Determine the (X, Y) coordinate at the center of the cell enclosing the given text.  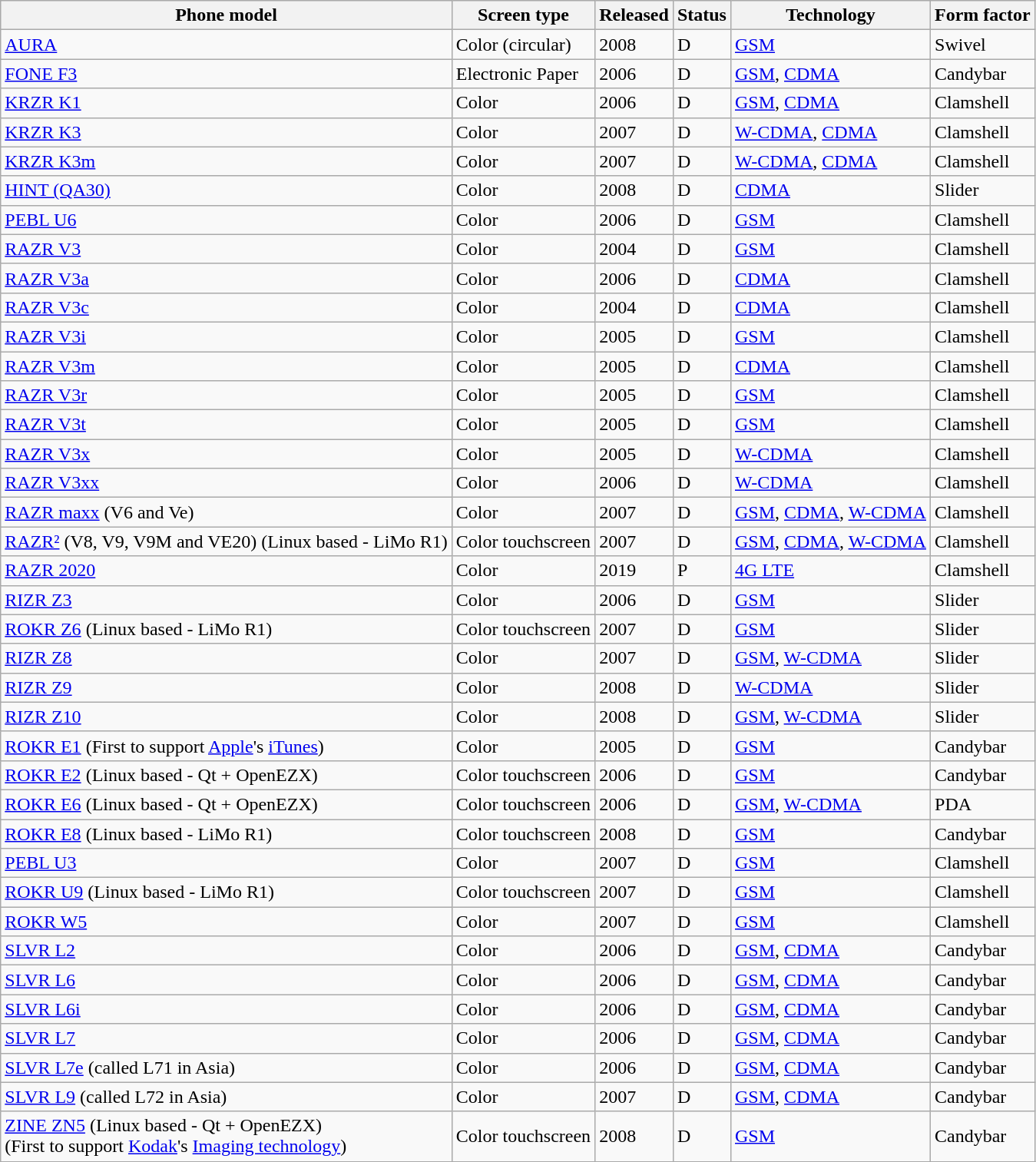
RIZR Z9 (227, 687)
Technology (830, 15)
ROKR E6 (Linux based - Qt + OpenEZX) (227, 804)
ROKR E1 (First to support Apple's iTunes) (227, 746)
RIZR Z8 (227, 658)
RIZR Z10 (227, 717)
RAZR 2020 (227, 571)
P (702, 571)
2019 (634, 571)
RAZR V3 (227, 249)
Phone model (227, 15)
Form factor (983, 15)
RAZR maxx (V6 and Ve) (227, 512)
ROKR U9 (Linux based - LiMo R1) (227, 892)
Electronic Paper (523, 74)
HINT (QA30) (227, 190)
SLVR L6 (227, 980)
KRZR K1 (227, 103)
RIZR Z3 (227, 600)
RAZR² (V8, V9, V9M and VE20) (Linux based - LiMo R1) (227, 541)
ROKR E8 (Linux based - LiMo R1) (227, 833)
AURA (227, 45)
KRZR K3m (227, 161)
RAZR V3i (227, 336)
SLVR L7e (called L71 in Asia) (227, 1068)
4G LTE (830, 571)
RAZR V3xx (227, 483)
Released (634, 15)
ROKR W5 (227, 922)
SLVR L9 (called L72 in Asia) (227, 1097)
RAZR V3x (227, 454)
RAZR V3a (227, 278)
RAZR V3m (227, 366)
SLVR L6i (227, 1009)
RAZR V3t (227, 425)
RAZR V3r (227, 396)
RAZR V3c (227, 307)
Screen type (523, 15)
SLVR L2 (227, 951)
ZINE ZN5 (Linux based - Qt + OpenEZX)(First to support Kodak's Imaging technology) (227, 1137)
ROKR Z6 (Linux based - LiMo R1) (227, 629)
Status (702, 15)
SLVR L7 (227, 1038)
FONE F3 (227, 74)
KRZR K3 (227, 132)
Color (circular) (523, 45)
PEBL U6 (227, 220)
ROKR E2 (Linux based - Qt + OpenEZX) (227, 775)
PDA (983, 804)
Swivel (983, 45)
PEBL U3 (227, 863)
